Output the (X, Y) coordinate of the center of the cell containing the given text.  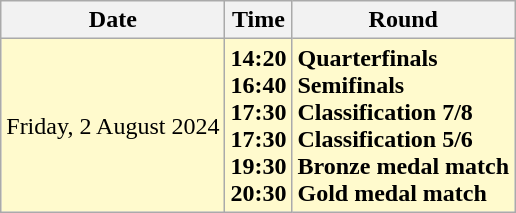
Round (404, 20)
Time (258, 20)
QuarterfinalsSemifinalsClassification 7/8Classification 5/6Bronze medal matchGold medal match (404, 126)
14:2016:4017:3017:3019:3020:30 (258, 126)
Date (113, 20)
Friday, 2 August 2024 (113, 126)
